Identify which cell holds the provided text, then report its (x, y) central coordinate. 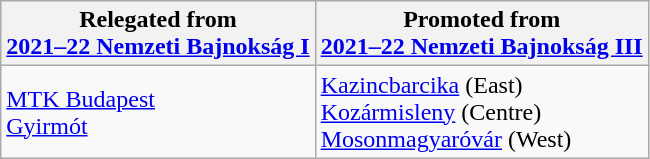
Kazincbarcika (East) Kozármisleny (Centre) Mosonmagyaróvár (West) (482, 112)
MTK Budapest Gyirmót (158, 112)
Relegated from2021–22 Nemzeti Bajnokság I (158, 34)
Promoted from2021–22 Nemzeti Bajnokság III (482, 34)
